Output the [X, Y] coordinate of the center of the cell containing the given text.  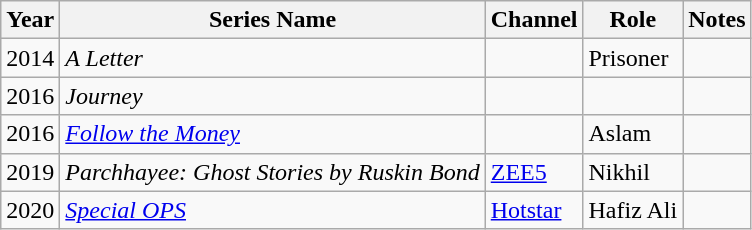
Series Name [272, 20]
Role [633, 20]
2014 [30, 58]
2019 [30, 172]
Channel [534, 20]
Hotstar [534, 210]
Follow the Money [272, 134]
2020 [30, 210]
Journey [272, 96]
Year [30, 20]
Parchhayee: Ghost Stories by Ruskin Bond [272, 172]
Nikhil [633, 172]
Hafiz Ali [633, 210]
Special OPS [272, 210]
Notes [717, 20]
A Letter [272, 58]
Aslam [633, 134]
Prisoner [633, 58]
ZEE5 [534, 172]
